Capture the cell that displays the provided text and extract its (X, Y) central coordinate. 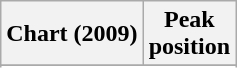
Chart (2009) (72, 34)
Peakposition (189, 34)
